Provide the (X, Y) coordinate of the cell's center where the given text is located.  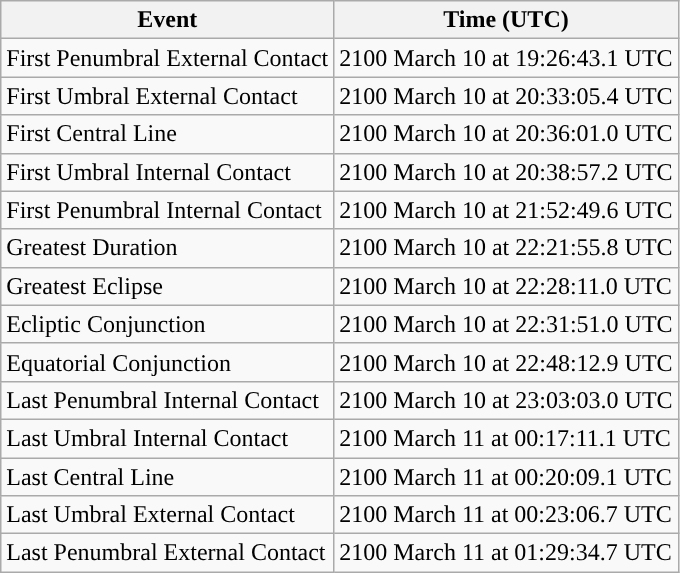
2100 March 10 at 22:21:55.8 UTC (506, 248)
2100 March 11 at 01:29:34.7 UTC (506, 553)
2100 March 10 at 20:36:01.0 UTC (506, 134)
2100 March 10 at 22:48:12.9 UTC (506, 362)
Last Central Line (168, 477)
Last Umbral External Contact (168, 515)
Event (168, 20)
2100 March 10 at 22:31:51.0 UTC (506, 324)
Greatest Eclipse (168, 286)
Ecliptic Conjunction (168, 324)
First Penumbral Internal Contact (168, 210)
Time (UTC) (506, 20)
2100 March 10 at 20:38:57.2 UTC (506, 172)
Last Umbral Internal Contact (168, 438)
Last Penumbral External Contact (168, 553)
2100 March 11 at 00:20:09.1 UTC (506, 477)
2100 March 10 at 19:26:43.1 UTC (506, 58)
2100 March 11 at 00:17:11.1 UTC (506, 438)
First Umbral External Contact (168, 96)
2100 March 10 at 22:28:11.0 UTC (506, 286)
Last Penumbral Internal Contact (168, 400)
Equatorial Conjunction (168, 362)
2100 March 10 at 23:03:03.0 UTC (506, 400)
2100 March 10 at 21:52:49.6 UTC (506, 210)
2100 March 11 at 00:23:06.7 UTC (506, 515)
2100 March 10 at 20:33:05.4 UTC (506, 96)
First Umbral Internal Contact (168, 172)
First Penumbral External Contact (168, 58)
Greatest Duration (168, 248)
First Central Line (168, 134)
